Determine the [X, Y] coordinate at the center of the cell enclosing the given text.  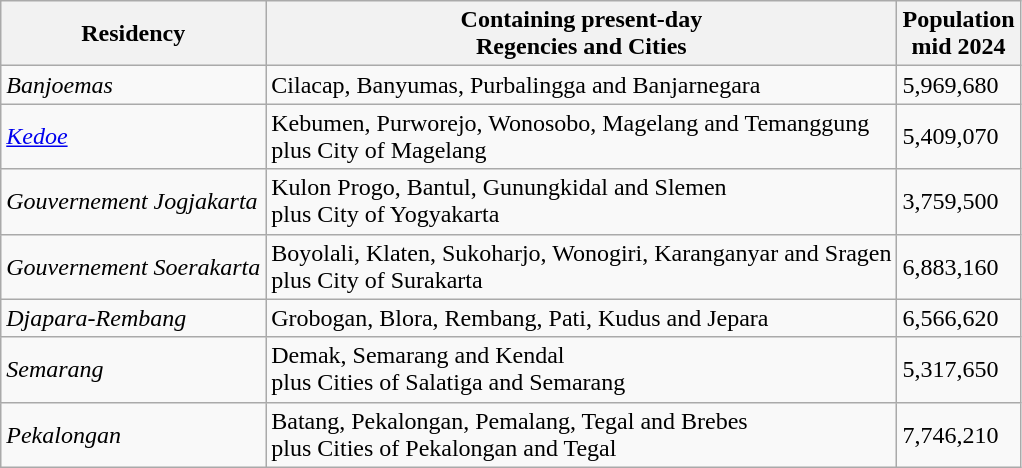
Banjoemas [134, 85]
Batang, Pekalongan, Pemalang, Tegal and Brebes plus Cities of Pekalongan and Tegal [582, 434]
Containing present-day Regencies and Cities [582, 34]
6,883,160 [958, 266]
Kedoe [134, 136]
Demak, Semarang and Kendal plus Cities of Salatiga and Semarang [582, 370]
Pekalongan [134, 434]
Gouvernement Jogjakarta [134, 202]
Boyolali, Klaten, Sukoharjo, Wonogiri, Karanganyar and Sragen plus City of Surakarta [582, 266]
Kulon Progo, Bantul, Gunungkidal and Slemen plus City of Yogyakarta [582, 202]
Djapara-Rembang [134, 318]
6,566,620 [958, 318]
5,969,680 [958, 85]
5,409,070 [958, 136]
Population mid 2024 [958, 34]
Kebumen, Purworejo, Wonosobo, Magelang and Temanggung plus City of Magelang [582, 136]
Semarang [134, 370]
7,746,210 [958, 434]
3,759,500 [958, 202]
5,317,650 [958, 370]
Gouvernement Soerakarta [134, 266]
Residency [134, 34]
Grobogan, Blora, Rembang, Pati, Kudus and Jepara [582, 318]
Cilacap, Banyumas, Purbalingga and Banjarnegara [582, 85]
